For the text-containing cell, return its midpoint in [x, y] coordinate format. 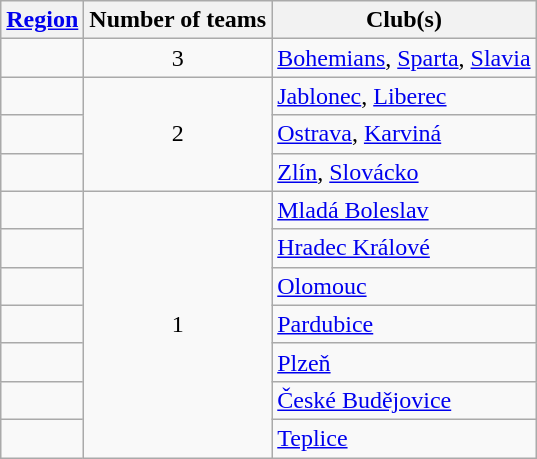
České Budějovice [404, 400]
Region [42, 20]
3 [178, 58]
1 [178, 324]
Number of teams [178, 20]
Hradec Králové [404, 248]
Teplice [404, 438]
2 [178, 134]
Pardubice [404, 324]
Plzeň [404, 362]
Bohemians, Sparta, Slavia [404, 58]
Club(s) [404, 20]
Mladá Boleslav [404, 210]
Ostrava, Karviná [404, 134]
Olomouc [404, 286]
Jablonec, Liberec [404, 96]
Zlín, Slovácko [404, 172]
